For the text-containing cell, return its midpoint in [X, Y] coordinate format. 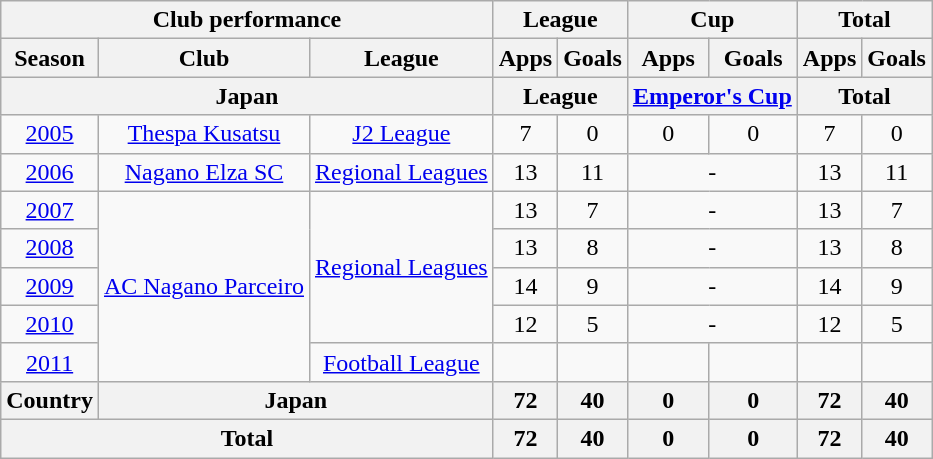
Thespa Kusatsu [204, 134]
Country [50, 400]
J2 League [401, 134]
Cup [712, 20]
2009 [50, 286]
Club [204, 58]
AC Nagano Parceiro [204, 286]
Nagano Elza SC [204, 172]
Club performance [247, 20]
2005 [50, 134]
2011 [50, 362]
2007 [50, 210]
Season [50, 58]
Emperor's Cup [712, 96]
2008 [50, 248]
Football League [401, 362]
2010 [50, 324]
2006 [50, 172]
